From the cell containing the given text, extract its center point as (x, y) coordinate. 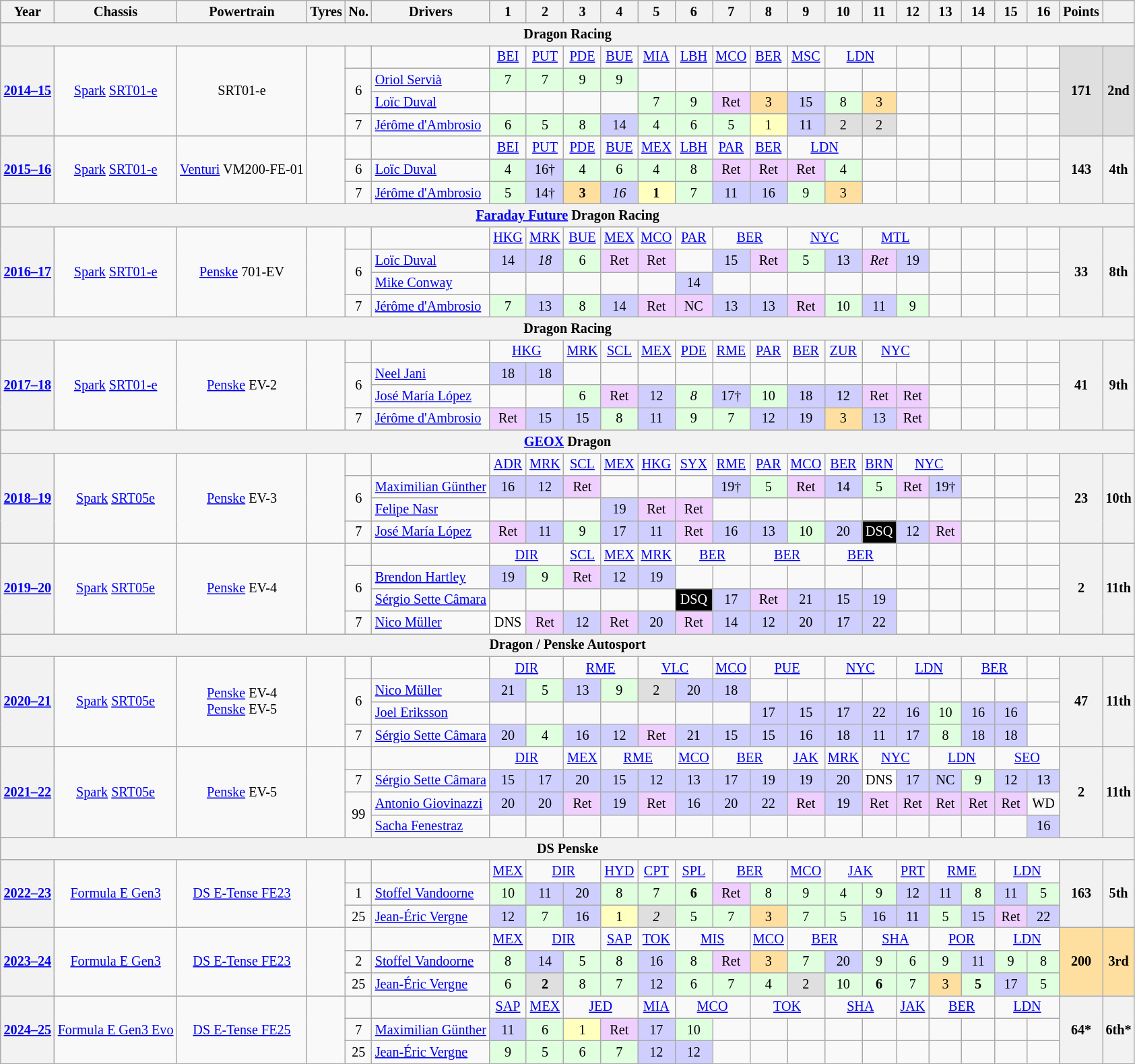
Joel Eriksson (431, 714)
JED (601, 1007)
Sacha Fenestraz (431, 826)
41 (1080, 385)
10th (1119, 498)
BRN (880, 464)
163 (1080, 895)
8th (1119, 272)
16† (545, 170)
PUE (787, 668)
Formula E Gen3 Evo (116, 1030)
Penske EV-4Penske EV-5 (241, 701)
2018–19 (28, 498)
SRT01-e (241, 91)
4th (1119, 171)
PRT (913, 872)
3rd (1119, 962)
9th (1119, 385)
14† (545, 193)
Penske 701-EV (241, 272)
VLC (675, 668)
5th (1119, 895)
MTL (896, 239)
Venturi VM200-FE-01 (241, 171)
47 (1080, 701)
200 (1080, 962)
HYD (619, 872)
2022–23 (28, 895)
99 (358, 815)
Drivers (431, 12)
17† (732, 397)
DS E-Tense FE25 (241, 1030)
Points (1080, 12)
SPL (694, 872)
No. (358, 12)
2nd (1119, 91)
2023–24 (28, 962)
DS Penske (568, 849)
CPT (657, 872)
143 (1080, 171)
2020–21 (28, 701)
ADR (508, 464)
Antonio Giovinazzi (431, 804)
WD (1044, 804)
POR (962, 939)
2016–17 (28, 272)
Brendon Hartley (431, 577)
Powertrain (241, 12)
2024–25 (28, 1030)
GEOX Dragon (568, 442)
6th* (1119, 1030)
2017–18 (28, 385)
MSC (806, 57)
2014–15 (28, 91)
Neel Jani (431, 374)
Dragon / Penske Autosport (568, 646)
Penske EV-5 (241, 792)
Mike Conway (431, 284)
Year (28, 12)
Felipe Nasr (431, 510)
33 (1080, 272)
SYX (694, 464)
Penske EV-4 (241, 589)
64* (1080, 1030)
23 (1080, 498)
Oriol Servià (431, 80)
2015–16 (28, 171)
MIS (713, 939)
SEO (1027, 759)
Penske EV-3 (241, 498)
2021–22 (28, 792)
Penske EV-2 (241, 385)
171 (1080, 91)
Chassis (116, 12)
ZUR (843, 352)
Faraday Future Dragon Racing (568, 216)
Tyres (326, 12)
2019–20 (28, 589)
